Output the [x, y] coordinate of the center of the cell containing the given text.  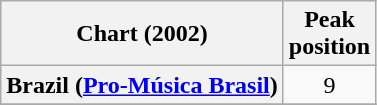
Peakposition [329, 34]
Chart (2002) [142, 34]
Brazil (Pro-Música Brasil) [142, 85]
9 [329, 85]
